Extract the (x, y) coordinate from the center of the cell holding the provided text.  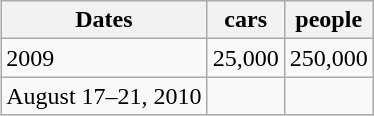
Dates (104, 20)
2009 (104, 58)
people (328, 20)
cars (246, 20)
25,000 (246, 58)
August 17–21, 2010 (104, 96)
250,000 (328, 58)
